Detect which cell encompasses the target text, then output its [x, y] center coordinate. 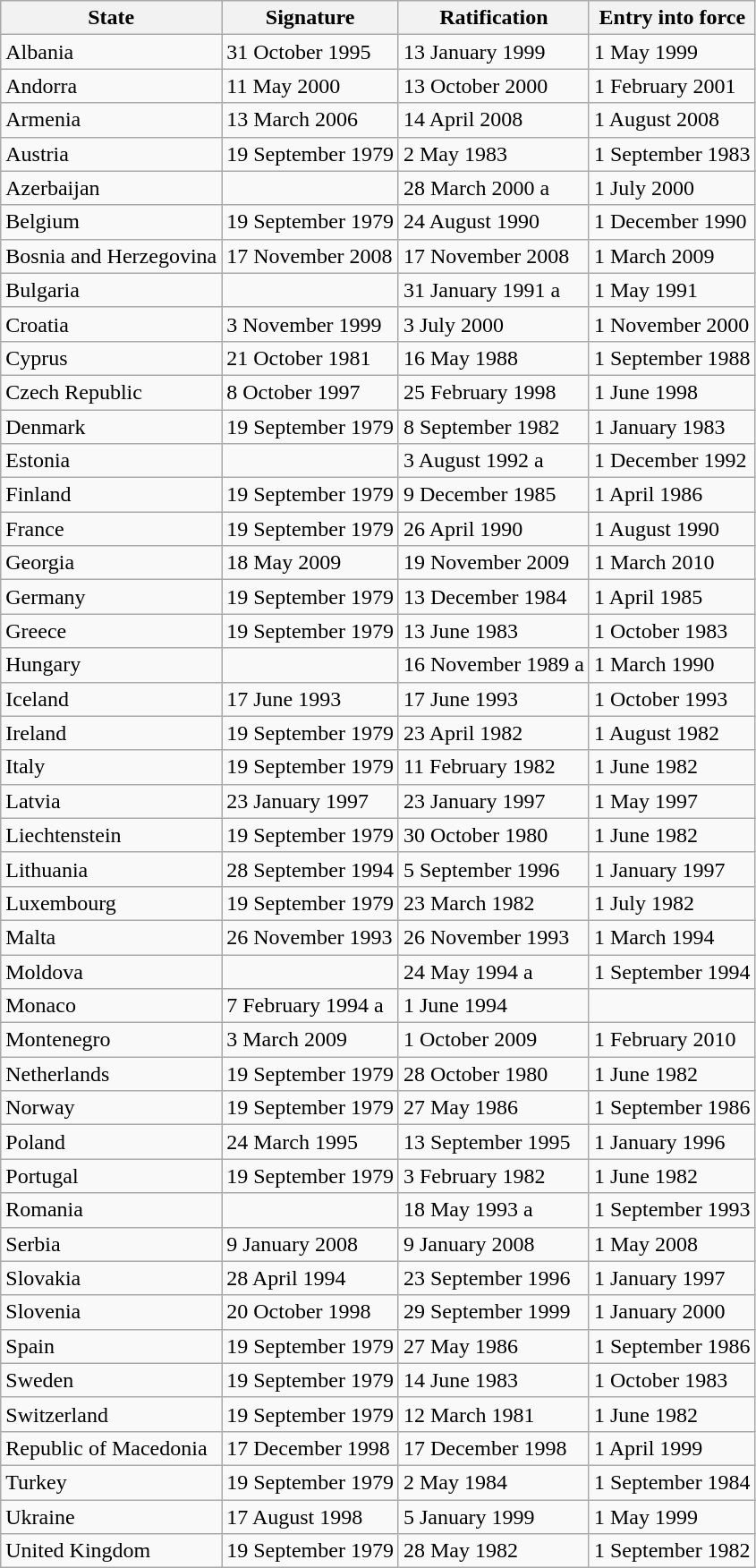
Montenegro [111, 1040]
Slovakia [111, 1278]
Ratification [494, 18]
14 April 2008 [494, 120]
Italy [111, 767]
31 January 1991 a [494, 290]
24 August 1990 [494, 222]
1 March 2010 [672, 563]
1 September 1984 [672, 1482]
13 June 1983 [494, 631]
11 February 1982 [494, 767]
20 October 1998 [310, 1312]
1 September 1982 [672, 1551]
1 August 1982 [672, 733]
Ukraine [111, 1517]
State [111, 18]
12 March 1981 [494, 1414]
Germany [111, 597]
Signature [310, 18]
Luxembourg [111, 903]
5 September 1996 [494, 869]
23 September 1996 [494, 1278]
1 September 1983 [672, 154]
24 May 1994 a [494, 971]
Cyprus [111, 358]
Portugal [111, 1176]
17 August 1998 [310, 1517]
1 January 1996 [672, 1142]
1 December 1990 [672, 222]
Liechtenstein [111, 835]
8 October 1997 [310, 392]
19 November 2009 [494, 563]
13 September 1995 [494, 1142]
Austria [111, 154]
3 August 1992 a [494, 461]
28 September 1994 [310, 869]
Slovenia [111, 1312]
1 August 1990 [672, 529]
Romania [111, 1210]
1 December 1992 [672, 461]
3 November 1999 [310, 324]
1 May 2008 [672, 1244]
Norway [111, 1108]
1 May 1991 [672, 290]
1 April 1986 [672, 495]
Latvia [111, 801]
16 November 1989 a [494, 665]
23 March 1982 [494, 903]
Entry into force [672, 18]
16 May 1988 [494, 358]
Spain [111, 1346]
3 July 2000 [494, 324]
30 October 1980 [494, 835]
Malta [111, 937]
Turkey [111, 1482]
Sweden [111, 1380]
23 April 1982 [494, 733]
7 February 1994 a [310, 1006]
13 March 2006 [310, 120]
1 January 2000 [672, 1312]
Czech Republic [111, 392]
1 March 1990 [672, 665]
1 June 1998 [672, 392]
2 May 1984 [494, 1482]
Croatia [111, 324]
1 September 1994 [672, 971]
28 March 2000 a [494, 188]
26 April 1990 [494, 529]
Georgia [111, 563]
Serbia [111, 1244]
1 September 1993 [672, 1210]
1 January 1983 [672, 427]
9 December 1985 [494, 495]
Republic of Macedonia [111, 1448]
8 September 1982 [494, 427]
21 October 1981 [310, 358]
29 September 1999 [494, 1312]
France [111, 529]
1 July 1982 [672, 903]
Estonia [111, 461]
18 May 2009 [310, 563]
Netherlands [111, 1074]
1 April 1999 [672, 1448]
Switzerland [111, 1414]
1 May 1997 [672, 801]
5 January 1999 [494, 1517]
14 June 1983 [494, 1380]
1 March 1994 [672, 937]
Andorra [111, 86]
Lithuania [111, 869]
3 February 1982 [494, 1176]
United Kingdom [111, 1551]
1 March 2009 [672, 256]
Hungary [111, 665]
Bulgaria [111, 290]
1 November 2000 [672, 324]
Armenia [111, 120]
1 July 2000 [672, 188]
1 February 2001 [672, 86]
1 April 1985 [672, 597]
13 January 1999 [494, 52]
Ireland [111, 733]
28 October 1980 [494, 1074]
11 May 2000 [310, 86]
18 May 1993 a [494, 1210]
Belgium [111, 222]
31 October 1995 [310, 52]
Moldova [111, 971]
Monaco [111, 1006]
Albania [111, 52]
3 March 2009 [310, 1040]
13 October 2000 [494, 86]
1 September 1988 [672, 358]
Azerbaijan [111, 188]
2 May 1983 [494, 154]
1 February 2010 [672, 1040]
Bosnia and Herzegovina [111, 256]
1 June 1994 [494, 1006]
Denmark [111, 427]
1 August 2008 [672, 120]
25 February 1998 [494, 392]
13 December 1984 [494, 597]
Greece [111, 631]
28 April 1994 [310, 1278]
Finland [111, 495]
Iceland [111, 699]
1 October 2009 [494, 1040]
Poland [111, 1142]
28 May 1982 [494, 1551]
24 March 1995 [310, 1142]
1 October 1993 [672, 699]
